Return (x, y) of the center of cell containing provided text 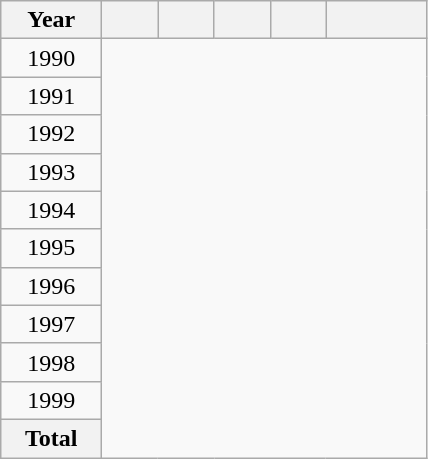
1995 (52, 248)
1990 (52, 58)
1999 (52, 400)
1993 (52, 172)
1991 (52, 96)
1996 (52, 286)
1997 (52, 324)
1992 (52, 134)
Year (52, 20)
1998 (52, 362)
1994 (52, 210)
Total (52, 438)
